Locate the cell with the specified text and output its [X, Y] center coordinate. 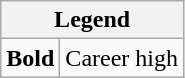
Legend [92, 20]
Bold [30, 58]
Career high [122, 58]
